Scan for the cell matching the given text and deliver its (X, Y) coordinate at center. 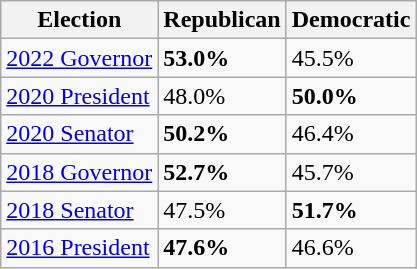
47.6% (222, 248)
Democratic (351, 20)
46.6% (351, 248)
48.0% (222, 96)
2018 Governor (80, 172)
52.7% (222, 172)
46.4% (351, 134)
45.5% (351, 58)
2020 President (80, 96)
2022 Governor (80, 58)
Election (80, 20)
51.7% (351, 210)
Republican (222, 20)
2020 Senator (80, 134)
53.0% (222, 58)
2018 Senator (80, 210)
50.2% (222, 134)
2016 President (80, 248)
45.7% (351, 172)
50.0% (351, 96)
47.5% (222, 210)
